Capture the cell that displays the provided text and extract its [X, Y] central coordinate. 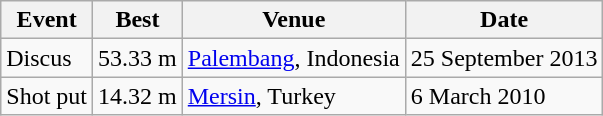
6 March 2010 [504, 96]
Discus [47, 58]
Venue [294, 20]
Date [504, 20]
53.33 m [138, 58]
14.32 m [138, 96]
Best [138, 20]
Palembang, Indonesia [294, 58]
Event [47, 20]
25 September 2013 [504, 58]
Shot put [47, 96]
Mersin, Turkey [294, 96]
